Provide the (X, Y) coordinate of the cell's center where the given text is located.  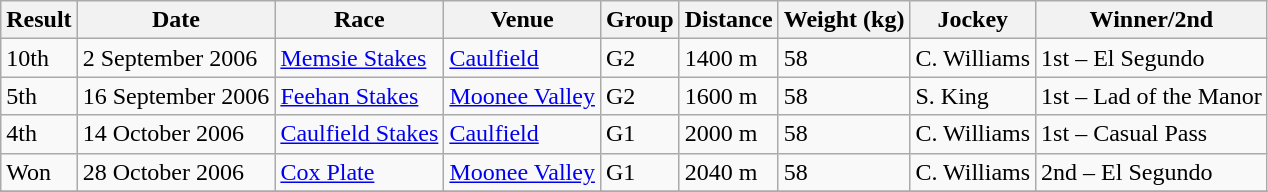
5th (39, 96)
16 September 2006 (176, 96)
Distance (728, 20)
Venue (522, 20)
2040 m (728, 172)
28 October 2006 (176, 172)
1st – Lad of the Manor (1152, 96)
Jockey (973, 20)
2nd – El Segundo (1152, 172)
10th (39, 58)
1st – Casual Pass (1152, 134)
Feehan Stakes (360, 96)
2000 m (728, 134)
1400 m (728, 58)
Group (640, 20)
Winner/2nd (1152, 20)
Result (39, 20)
Memsie Stakes (360, 58)
Caulfield Stakes (360, 134)
4th (39, 134)
14 October 2006 (176, 134)
2 September 2006 (176, 58)
Weight (kg) (844, 20)
S. King (973, 96)
Race (360, 20)
1st – El Segundo (1152, 58)
Cox Plate (360, 172)
1600 m (728, 96)
Date (176, 20)
Won (39, 172)
